Locate the cell with the specified text and output its [x, y] center coordinate. 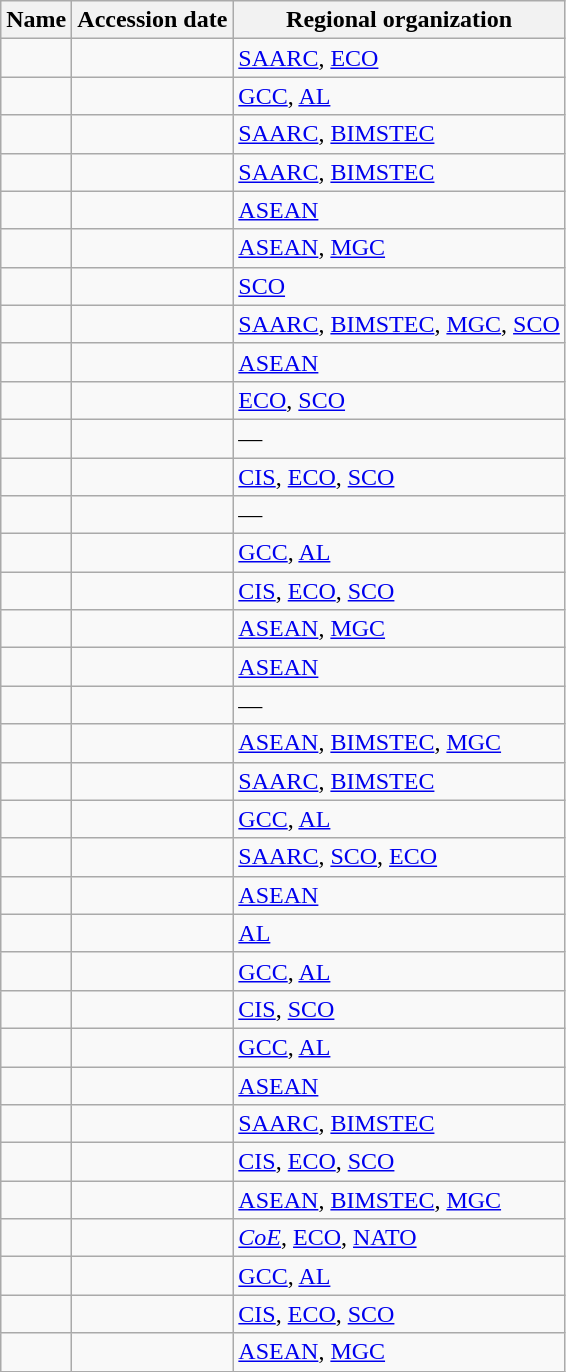
Regional organization [399, 20]
AL [399, 933]
SAARC, ECO [399, 58]
CIS, SCO [399, 1009]
SCO [399, 286]
Name [36, 20]
ECO, SCO [399, 400]
SAARC, BIMSTEC, MGC, SCO [399, 324]
SAARC, SCO, ECO [399, 857]
CoE, ECO, NATO [399, 1238]
Accession date [152, 20]
